Capture the cell that displays the provided text and extract its [x, y] central coordinate. 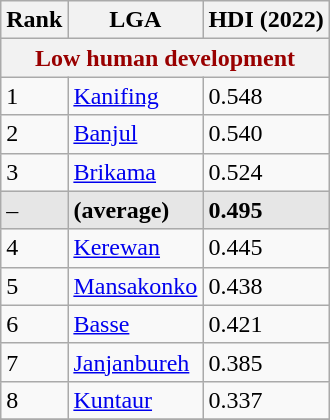
0.495 [266, 210]
0.540 [266, 134]
3 [34, 172]
Mansakonko [136, 286]
0.385 [266, 362]
Rank [34, 20]
8 [34, 400]
1 [34, 96]
LGA [136, 20]
Basse [136, 324]
6 [34, 324]
7 [34, 362]
– [34, 210]
2 [34, 134]
Low human development [166, 58]
0.548 [266, 96]
0.438 [266, 286]
Kanifing [136, 96]
(average) [136, 210]
0.337 [266, 400]
Kerewan [136, 248]
Kuntaur [136, 400]
Brikama [136, 172]
Banjul [136, 134]
HDI (2022) [266, 20]
0.445 [266, 248]
5 [34, 286]
Janjanbureh [136, 362]
4 [34, 248]
0.524 [266, 172]
0.421 [266, 324]
